From the cell containing the given text, extract its center point as (X, Y) coordinate. 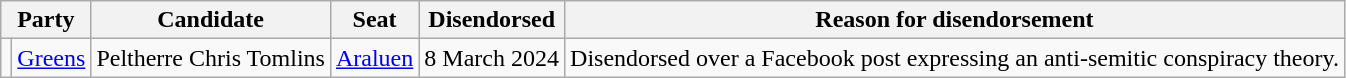
8 March 2024 (492, 58)
Greens (52, 58)
Seat (374, 20)
Candidate (211, 20)
Disendorsed over a Facebook post expressing an anti-semitic conspiracy theory. (955, 58)
Reason for disendorsement (955, 20)
Araluen (374, 58)
Disendorsed (492, 20)
Peltherre Chris Tomlins (211, 58)
Party (46, 20)
